From the cell containing the given text, extract its center point as (X, Y) coordinate. 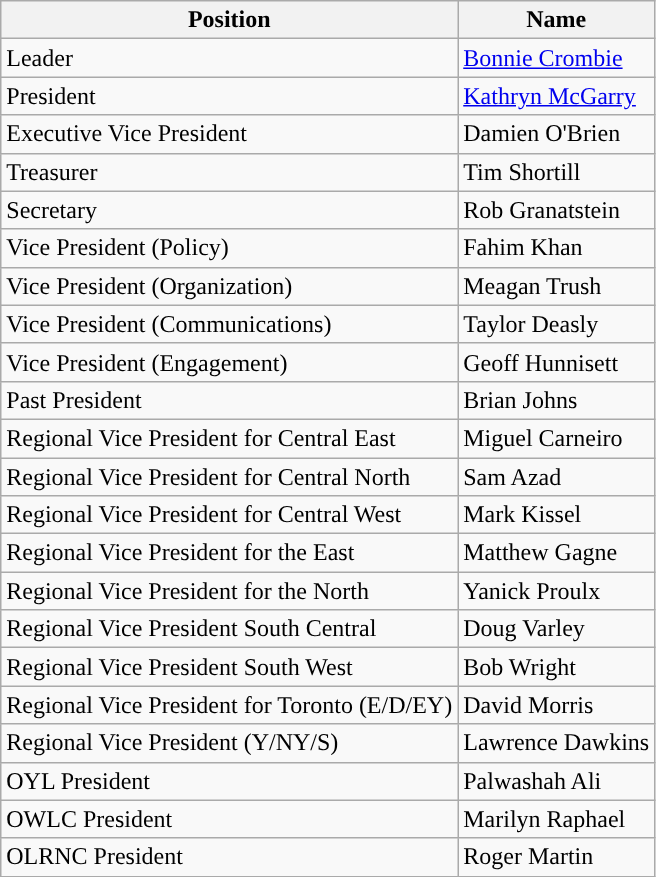
Regional Vice President South Central (230, 629)
Damien O'Brien (556, 134)
OYL President (230, 781)
Mark Kissel (556, 515)
Regional Vice President (Y/NY/S) (230, 743)
Secretary (230, 210)
OLRNC President (230, 857)
Bob Wright (556, 667)
Meagan Trush (556, 286)
David Morris (556, 705)
Treasurer (230, 172)
Matthew Gagne (556, 553)
Sam Azad (556, 477)
Name (556, 20)
Regional Vice President South West (230, 667)
Fahim Khan (556, 248)
Lawrence Dawkins (556, 743)
Palwashah Ali (556, 781)
Vice President (Policy) (230, 248)
Regional Vice President for Central West (230, 515)
Kathryn McGarry (556, 96)
Leader (230, 58)
Past President (230, 400)
President (230, 96)
Vice President (Communications) (230, 324)
Marilyn Raphael (556, 819)
Bonnie Crombie (556, 58)
Position (230, 20)
Regional Vice President for the East (230, 553)
OWLC President (230, 819)
Brian Johns (556, 400)
Executive Vice President (230, 134)
Regional Vice President for Central East (230, 438)
Roger Martin (556, 857)
Regional Vice President for the North (230, 591)
Vice President (Engagement) (230, 362)
Taylor Deasly (556, 324)
Geoff Hunnisett (556, 362)
Vice President (Organization) (230, 286)
Regional Vice President for Toronto (E/D/EY) (230, 705)
Yanick Proulx (556, 591)
Rob Granatstein (556, 210)
Doug Varley (556, 629)
Tim Shortill (556, 172)
Miguel Carneiro (556, 438)
Regional Vice President for Central North (230, 477)
